Detect which cell encompasses the target text, then output its (x, y) center coordinate. 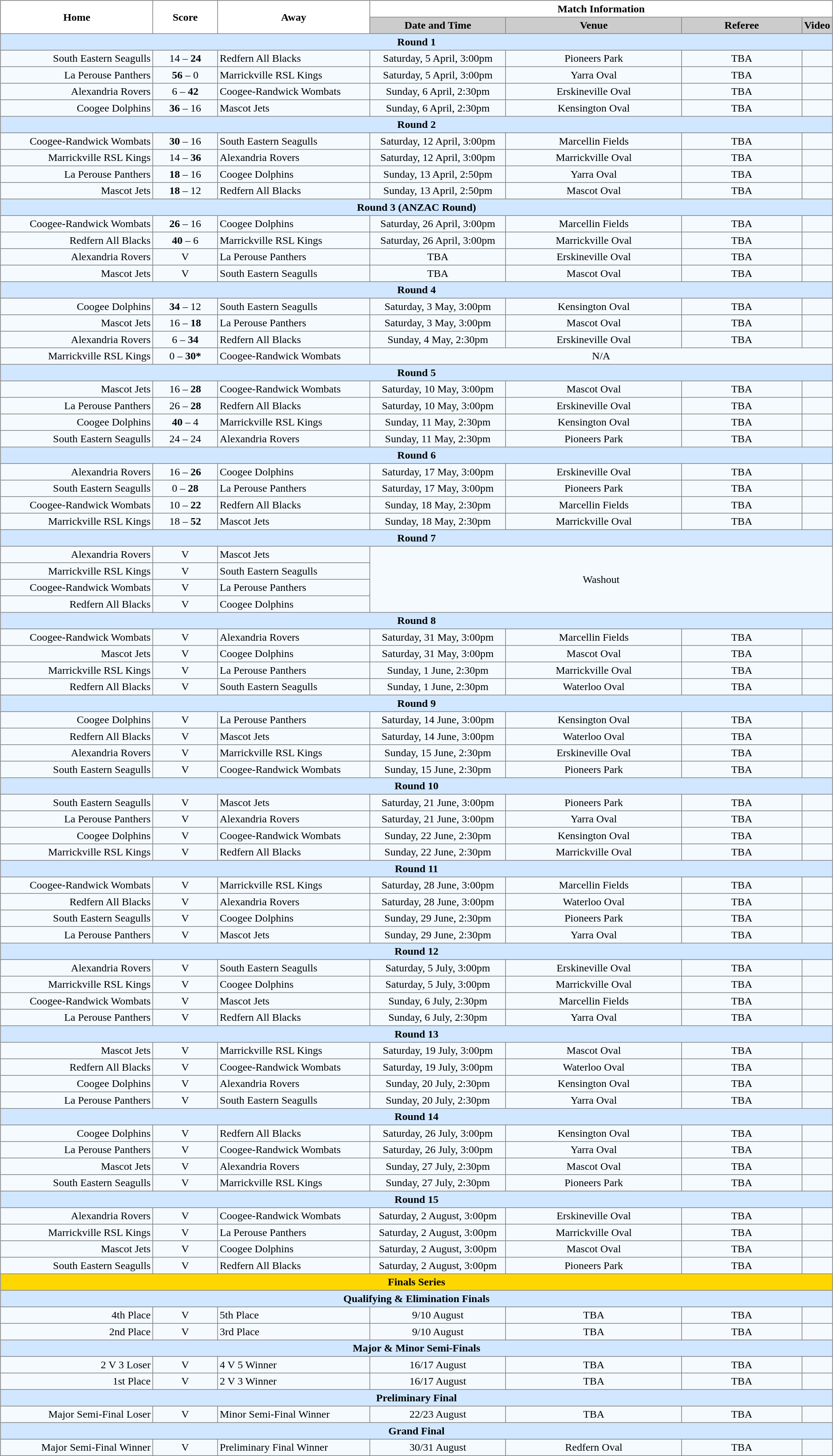
Round 6 (416, 455)
18 – 52 (185, 522)
Away (294, 17)
Grand Final (416, 1431)
1st Place (77, 1381)
Round 10 (416, 786)
24 – 24 (185, 439)
2 V 3 Winner (294, 1381)
18 – 12 (185, 191)
34 – 12 (185, 306)
40 – 6 (185, 240)
10 – 22 (185, 505)
Major Semi-Final Loser (77, 1415)
30 – 16 (185, 141)
30/31 August (438, 1448)
Qualifying & Elimination Finals (416, 1299)
Round 1 (416, 42)
Referee (742, 26)
Score (185, 17)
Home (77, 17)
Round 3 (ANZAC Round) (416, 207)
Redfern Oval (594, 1448)
Date and Time (438, 26)
Round 5 (416, 373)
Major & Minor Semi-Finals (416, 1348)
Round 4 (416, 290)
16 – 18 (185, 323)
Round 9 (416, 703)
Preliminary Final (416, 1398)
0 – 30* (185, 356)
18 – 16 (185, 174)
Venue (594, 26)
Round 11 (416, 869)
Round 7 (416, 538)
Washout (601, 579)
3rd Place (294, 1332)
6 – 42 (185, 92)
Round 15 (416, 1199)
2 V 3 Loser (77, 1365)
Finals Series (416, 1282)
Round 13 (416, 1034)
16 – 28 (185, 389)
4th Place (77, 1315)
Major Semi-Final Winner (77, 1448)
Sunday, 4 May, 2:30pm (438, 340)
16 – 26 (185, 472)
6 – 34 (185, 340)
2nd Place (77, 1332)
0 – 28 (185, 489)
Match Information (601, 9)
36 – 16 (185, 108)
40 – 4 (185, 422)
5th Place (294, 1315)
26 – 28 (185, 406)
N/A (601, 356)
4 V 5 Winner (294, 1365)
22/23 August (438, 1415)
Round 12 (416, 952)
Round 2 (416, 125)
Round 14 (416, 1117)
Preliminary Final Winner (294, 1448)
26 – 16 (185, 224)
Round 8 (416, 621)
Minor Semi-Final Winner (294, 1415)
14 – 36 (185, 158)
Video (817, 26)
56 – 0 (185, 75)
14 – 24 (185, 59)
